Identify which cell holds the provided text, then report its (x, y) central coordinate. 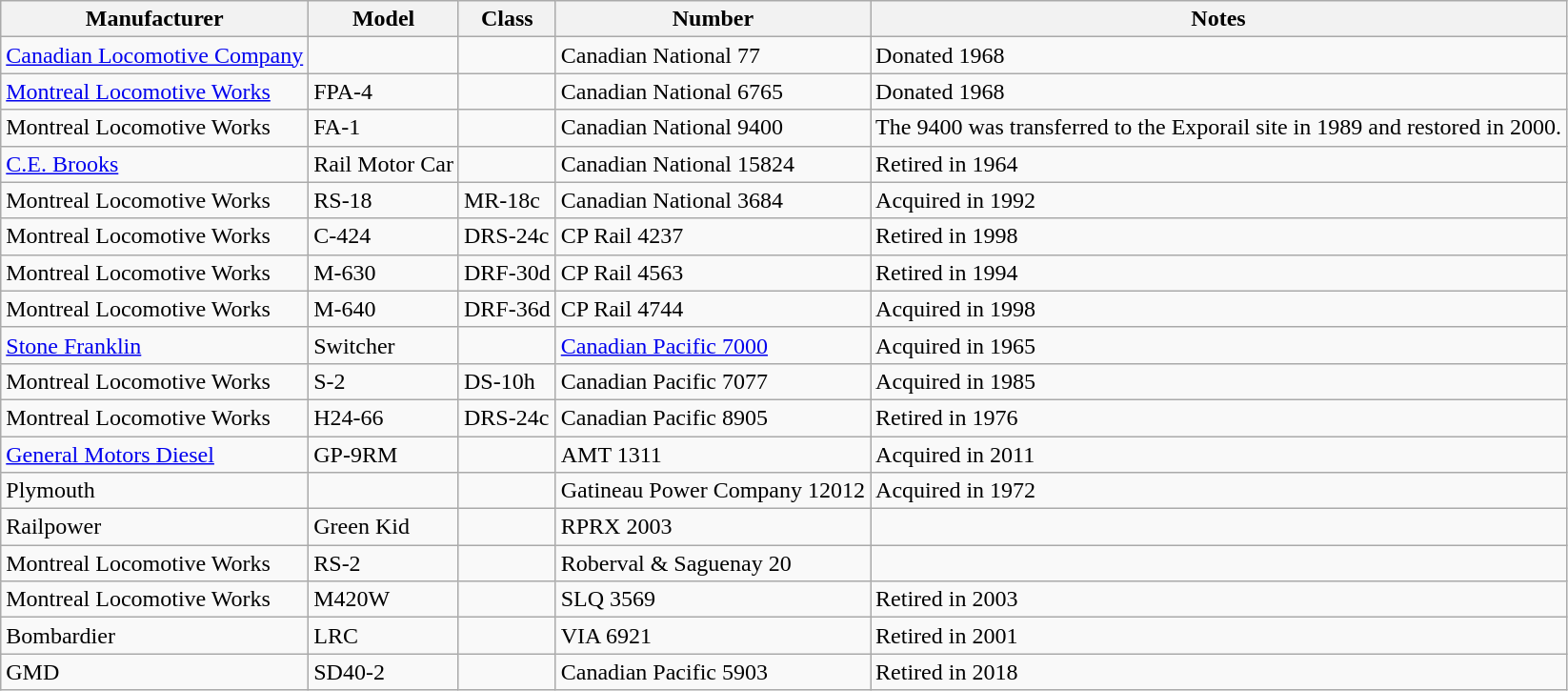
Canadian Pacific 7077 (713, 381)
Class (507, 19)
RS-2 (384, 563)
LRC (384, 636)
Canadian Pacific 8905 (713, 417)
Canadian National 9400 (713, 128)
Retired in 2018 (1219, 672)
M-640 (384, 309)
Acquired in 1985 (1219, 381)
Acquired in 1972 (1219, 491)
H24-66 (384, 417)
GMD (154, 672)
MR-18c (507, 200)
Plymouth (154, 491)
Retired in 1976 (1219, 417)
Acquired in 1965 (1219, 345)
Retired in 1994 (1219, 273)
FA-1 (384, 128)
Retired in 2003 (1219, 600)
Manufacturer (154, 19)
RPRX 2003 (713, 527)
DS-10h (507, 381)
GP-9RM (384, 455)
Acquired in 2011 (1219, 455)
Gatineau Power Company 12012 (713, 491)
FPA-4 (384, 91)
General Motors Diesel (154, 455)
RS-18 (384, 200)
C.E. Brooks (154, 164)
AMT 1311 (713, 455)
Retired in 1964 (1219, 164)
S-2 (384, 381)
Canadian National 3684 (713, 200)
Canadian Pacific 7000 (713, 345)
SD40-2 (384, 672)
Canadian Pacific 5903 (713, 672)
Railpower (154, 527)
Switcher (384, 345)
Green Kid (384, 527)
Model (384, 19)
DRF-36d (507, 309)
Retired in 2001 (1219, 636)
Acquired in 1992 (1219, 200)
Canadian National 77 (713, 55)
SLQ 3569 (713, 600)
Bombardier (154, 636)
Rail Motor Car (384, 164)
Roberval & Saguenay 20 (713, 563)
CP Rail 4563 (713, 273)
CP Rail 4744 (713, 309)
Stone Franklin (154, 345)
CP Rail 4237 (713, 236)
M420W (384, 600)
DRF-30d (507, 273)
Canadian National 15824 (713, 164)
Number (713, 19)
VIA 6921 (713, 636)
Retired in 1998 (1219, 236)
The 9400 was transferred to the Exporail site in 1989 and restored in 2000. (1219, 128)
Acquired in 1998 (1219, 309)
C-424 (384, 236)
M-630 (384, 273)
Canadian National 6765 (713, 91)
Notes (1219, 19)
Canadian Locomotive Company (154, 55)
